Pinpoint the cell where the given text exists, returning its [X, Y] midpoint coordinate. 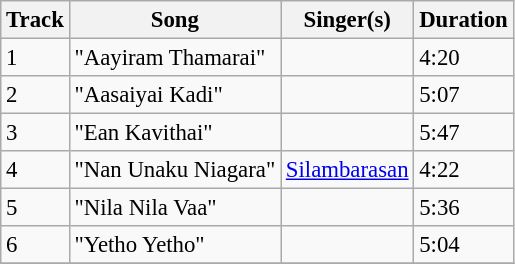
5 [35, 208]
1 [35, 58]
"Aasaiyai Kadi" [174, 95]
Singer(s) [348, 20]
4:20 [464, 58]
"Aayiram Thamarai" [174, 58]
Duration [464, 20]
4:22 [464, 170]
5:04 [464, 245]
"Yetho Yetho" [174, 245]
2 [35, 95]
Song [174, 20]
Silambarasan [348, 170]
3 [35, 133]
"Nila Nila Vaa" [174, 208]
"Nan Unaku Niagara" [174, 170]
6 [35, 245]
4 [35, 170]
5:47 [464, 133]
"Ean Kavithai" [174, 133]
Track [35, 20]
5:07 [464, 95]
5:36 [464, 208]
